Output the [X, Y] coordinate of the center of the cell containing the given text.  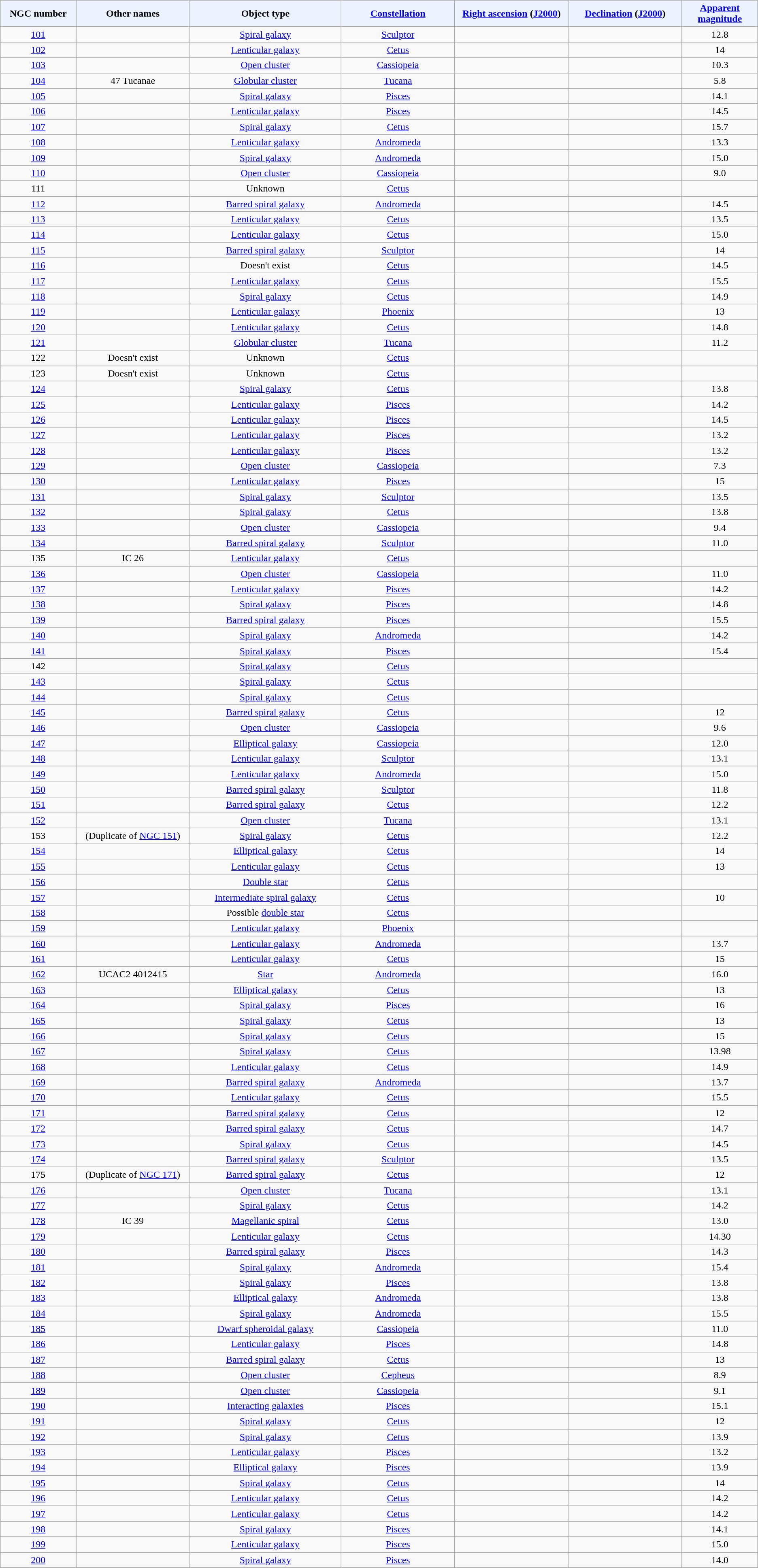
200 [38, 1560]
13.3 [720, 142]
119 [38, 312]
(Duplicate of NGC 151) [133, 836]
9.4 [720, 528]
162 [38, 974]
156 [38, 882]
121 [38, 343]
165 [38, 1021]
105 [38, 96]
131 [38, 497]
116 [38, 266]
150 [38, 789]
149 [38, 774]
114 [38, 235]
166 [38, 1036]
171 [38, 1113]
103 [38, 65]
192 [38, 1437]
118 [38, 296]
183 [38, 1298]
Star [265, 974]
Cepheus [398, 1375]
185 [38, 1329]
147 [38, 743]
101 [38, 34]
141 [38, 651]
14.0 [720, 1560]
110 [38, 173]
176 [38, 1190]
127 [38, 435]
NGC number [38, 14]
177 [38, 1206]
159 [38, 928]
132 [38, 512]
9.1 [720, 1390]
157 [38, 897]
9.6 [720, 728]
123 [38, 373]
107 [38, 127]
13.0 [720, 1221]
113 [38, 219]
194 [38, 1468]
120 [38, 327]
152 [38, 820]
196 [38, 1498]
126 [38, 419]
12.8 [720, 34]
167 [38, 1051]
186 [38, 1344]
Constellation [398, 14]
138 [38, 604]
47 Tucanae [133, 81]
174 [38, 1159]
14.7 [720, 1128]
106 [38, 111]
124 [38, 389]
140 [38, 635]
104 [38, 81]
193 [38, 1452]
195 [38, 1483]
144 [38, 697]
145 [38, 713]
7.3 [720, 466]
173 [38, 1144]
134 [38, 543]
117 [38, 281]
10 [720, 897]
148 [38, 759]
151 [38, 805]
178 [38, 1221]
14.3 [720, 1252]
199 [38, 1545]
128 [38, 451]
163 [38, 990]
130 [38, 481]
14.30 [720, 1236]
139 [38, 620]
5.8 [720, 81]
16.0 [720, 974]
Right ascension (J2000) [512, 14]
8.9 [720, 1375]
172 [38, 1128]
Intermediate spiral galaxy [265, 897]
102 [38, 50]
142 [38, 666]
Magellanic spiral [265, 1221]
109 [38, 157]
143 [38, 681]
Other names [133, 14]
198 [38, 1529]
184 [38, 1313]
190 [38, 1406]
Apparent magnitude [720, 14]
10.3 [720, 65]
161 [38, 959]
Dwarf spheroidal galaxy [265, 1329]
160 [38, 944]
175 [38, 1174]
IC 39 [133, 1221]
9.0 [720, 173]
16 [720, 1005]
Interacting galaxies [265, 1406]
135 [38, 558]
112 [38, 204]
UCAC2 4012415 [133, 974]
179 [38, 1236]
189 [38, 1390]
182 [38, 1283]
136 [38, 574]
155 [38, 866]
IC 26 [133, 558]
111 [38, 188]
180 [38, 1252]
170 [38, 1098]
168 [38, 1067]
169 [38, 1082]
146 [38, 728]
13.98 [720, 1051]
Declination (J2000) [625, 14]
115 [38, 250]
122 [38, 358]
133 [38, 528]
Object type [265, 14]
11.2 [720, 343]
108 [38, 142]
129 [38, 466]
191 [38, 1421]
11.8 [720, 789]
187 [38, 1360]
15.1 [720, 1406]
Possible double star [265, 913]
125 [38, 404]
164 [38, 1005]
Double star [265, 882]
15.7 [720, 127]
137 [38, 589]
12.0 [720, 743]
(Duplicate of NGC 171) [133, 1174]
197 [38, 1514]
154 [38, 851]
181 [38, 1267]
188 [38, 1375]
158 [38, 913]
153 [38, 836]
